Return the [X, Y] coordinate for the center point of the cell that contains the specified text.  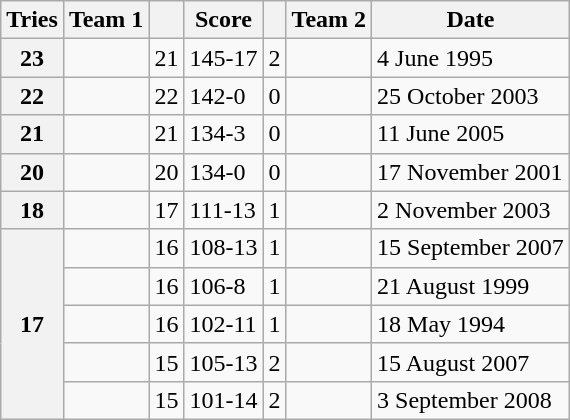
Date [471, 20]
21 August 1999 [471, 286]
134-0 [224, 172]
145-17 [224, 58]
4 June 1995 [471, 58]
108-13 [224, 248]
101-14 [224, 400]
25 October 2003 [471, 96]
111-13 [224, 210]
Score [224, 20]
15 September 2007 [471, 248]
Team 2 [329, 20]
23 [32, 58]
18 May 1994 [471, 324]
102-11 [224, 324]
106-8 [224, 286]
105-13 [224, 362]
11 June 2005 [471, 134]
Team 1 [106, 20]
3 September 2008 [471, 400]
Tries [32, 20]
17 November 2001 [471, 172]
15 August 2007 [471, 362]
142-0 [224, 96]
2 November 2003 [471, 210]
18 [32, 210]
134-3 [224, 134]
